Return the [x, y] coordinate for the center point of the cell that contains the specified text.  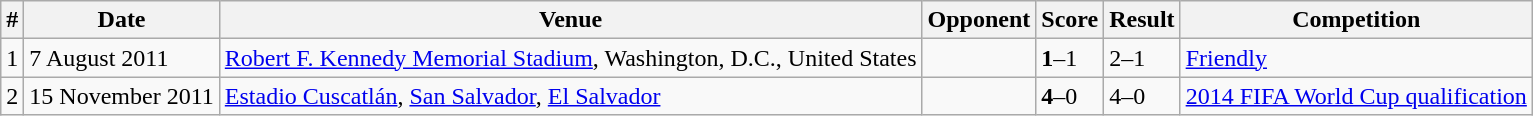
Robert F. Kennedy Memorial Stadium, Washington, D.C., United States [570, 58]
2–1 [1142, 58]
7 August 2011 [122, 58]
Competition [1356, 20]
2 [12, 96]
Date [122, 20]
15 November 2011 [122, 96]
Score [1070, 20]
Friendly [1356, 58]
Estadio Cuscatlán, San Salvador, El Salvador [570, 96]
2014 FIFA World Cup qualification [1356, 96]
# [12, 20]
Venue [570, 20]
1 [12, 58]
Result [1142, 20]
1–1 [1070, 58]
Opponent [979, 20]
